For the text-containing cell, return its midpoint in (X, Y) coordinate format. 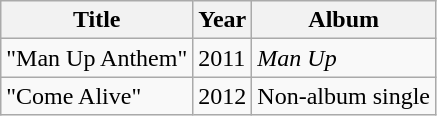
2011 (222, 58)
"Man Up Anthem" (97, 58)
Album (344, 20)
"Come Alive" (97, 96)
Title (97, 20)
Man Up (344, 58)
2012 (222, 96)
Non-album single (344, 96)
Year (222, 20)
